Identify which cell holds the provided text, then report its (x, y) central coordinate. 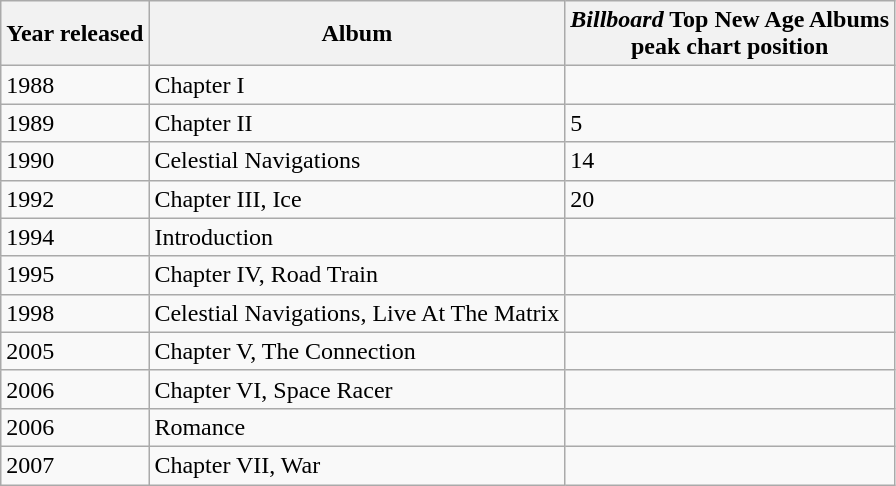
Year released (75, 34)
Chapter VII, War (357, 465)
20 (730, 199)
1994 (75, 237)
Chapter I (357, 85)
Album (357, 34)
1998 (75, 313)
14 (730, 161)
Chapter IV, Road Train (357, 275)
1988 (75, 85)
1992 (75, 199)
1989 (75, 123)
Chapter III, Ice (357, 199)
Chapter II (357, 123)
1990 (75, 161)
Chapter V, The Connection (357, 351)
Celestial Navigations, Live At The Matrix (357, 313)
5 (730, 123)
Celestial Navigations (357, 161)
Billboard Top New Age Albumspeak chart position (730, 34)
Chapter VI, Space Racer (357, 389)
2007 (75, 465)
Introduction (357, 237)
1995 (75, 275)
Romance (357, 427)
2005 (75, 351)
